Capture the cell that displays the provided text and extract its [x, y] central coordinate. 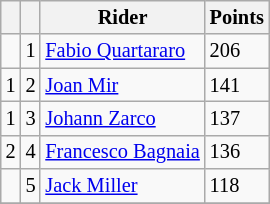
Jack Miller [122, 186]
Joan Mir [122, 85]
4 [31, 152]
206 [237, 51]
3 [31, 118]
136 [237, 152]
Johann Zarco [122, 118]
Points [237, 17]
Rider [122, 17]
Fabio Quartararo [122, 51]
137 [237, 118]
5 [31, 186]
141 [237, 85]
Francesco Bagnaia [122, 152]
118 [237, 186]
